Provide the [X, Y] coordinate of the cell's center where the given text is located.  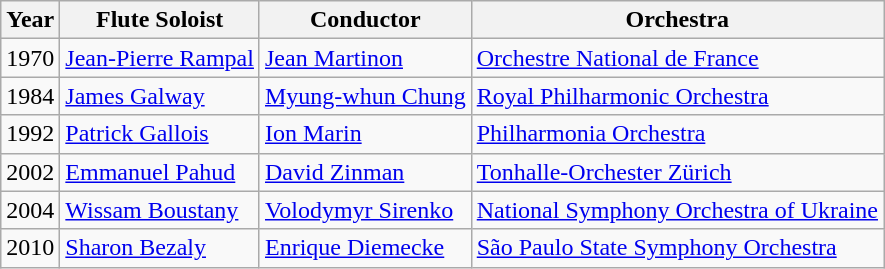
2004 [30, 210]
Orchestra [677, 20]
Enrique Diemecke [365, 248]
Ion Marin [365, 134]
Conductor [365, 20]
Flute Soloist [160, 20]
Royal Philharmonic Orchestra [677, 96]
Jean Martinon [365, 58]
1970 [30, 58]
Orchestre National de France [677, 58]
1992 [30, 134]
James Galway [160, 96]
Sharon Bezaly [160, 248]
2010 [30, 248]
Volodymyr Sirenko [365, 210]
Year [30, 20]
David Zinman [365, 172]
National Symphony Orchestra of Ukraine [677, 210]
São Paulo State Symphony Orchestra [677, 248]
Patrick Gallois [160, 134]
Jean-Pierre Rampal [160, 58]
Philharmonia Orchestra [677, 134]
Tonhalle-Orchester Zürich [677, 172]
Emmanuel Pahud [160, 172]
2002 [30, 172]
1984 [30, 96]
Wissam Boustany [160, 210]
Myung-whun Chung [365, 96]
